Identify which cell holds the provided text, then report its (x, y) central coordinate. 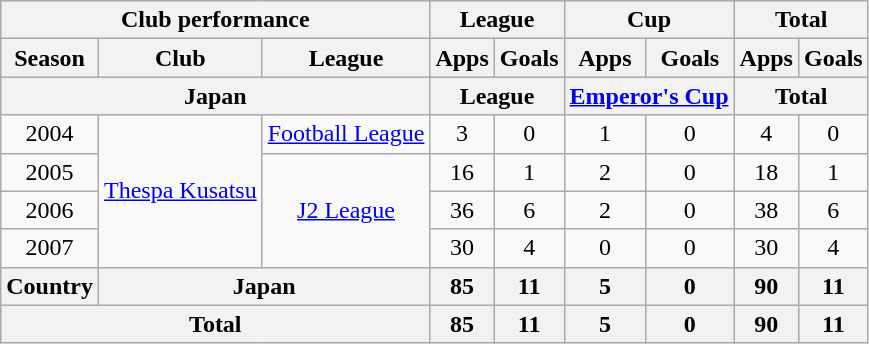
Cup (649, 20)
36 (462, 210)
Country (50, 286)
Club performance (216, 20)
Thespa Kusatsu (180, 191)
2004 (50, 134)
2007 (50, 248)
18 (766, 172)
38 (766, 210)
16 (462, 172)
Club (180, 58)
Season (50, 58)
J2 League (346, 210)
3 (462, 134)
Emperor's Cup (649, 96)
Football League (346, 134)
2006 (50, 210)
2005 (50, 172)
